Detect which cell encompasses the target text, then output its [X, Y] center coordinate. 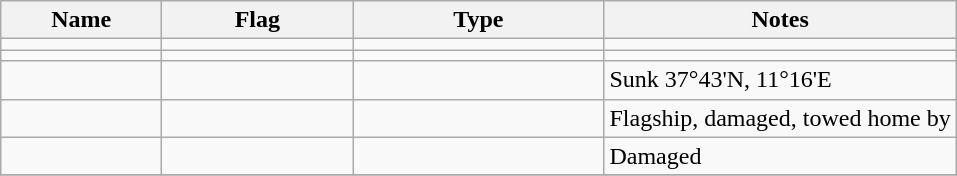
Damaged [780, 156]
Name [82, 20]
Type [478, 20]
Sunk 37°43'N, 11°16'E [780, 80]
Notes [780, 20]
Flagship, damaged, towed home by [780, 118]
Flag [258, 20]
